Capture the cell that displays the provided text and extract its (x, y) central coordinate. 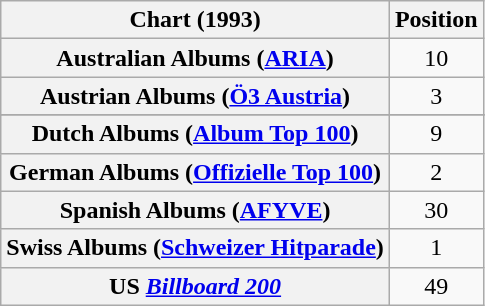
9 (436, 134)
US Billboard 200 (196, 286)
Austrian Albums (Ö3 Austria) (196, 96)
German Albums (Offizielle Top 100) (196, 172)
Dutch Albums (Album Top 100) (196, 134)
30 (436, 210)
Australian Albums (ARIA) (196, 58)
Swiss Albums (Schweizer Hitparade) (196, 248)
10 (436, 58)
2 (436, 172)
Chart (1993) (196, 20)
Spanish Albums (AFYVE) (196, 210)
49 (436, 286)
1 (436, 248)
Position (436, 20)
3 (436, 96)
